Return (x, y) of the center of cell containing provided text 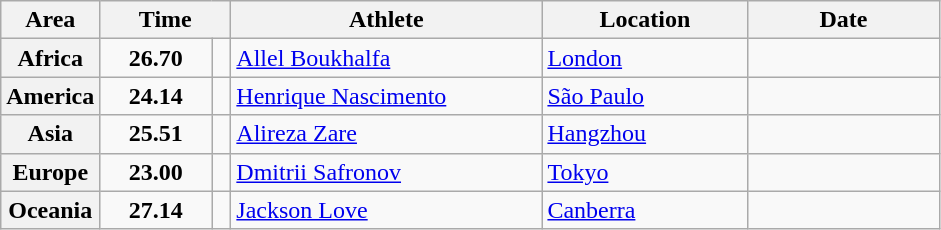
Date (844, 20)
Asia (50, 134)
Henrique Nascimento (386, 96)
Alireza Zare (386, 134)
Allel Boukhalfa (386, 58)
Athlete (386, 20)
Dmitrii Safronov (386, 172)
23.00 (156, 172)
Time (166, 20)
27.14 (156, 210)
São Paulo (645, 96)
Location (645, 20)
London (645, 58)
Jackson Love (386, 210)
26.70 (156, 58)
Area (50, 20)
Europe (50, 172)
Tokyo (645, 172)
Africa (50, 58)
Hangzhou (645, 134)
Canberra (645, 210)
America (50, 96)
Oceania (50, 210)
25.51 (156, 134)
24.14 (156, 96)
